Determine the [X, Y] coordinate at the center of the cell enclosing the given text.  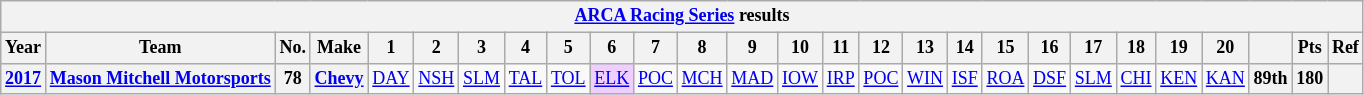
KEN [1179, 78]
14 [964, 48]
89th [1270, 78]
2017 [24, 78]
MCH [702, 78]
5 [568, 48]
2 [436, 48]
TAL [525, 78]
Pts [1310, 48]
18 [1136, 48]
11 [840, 48]
IOW [800, 78]
KAN [1226, 78]
DAY [391, 78]
20 [1226, 48]
ISF [964, 78]
17 [1093, 48]
3 [482, 48]
13 [926, 48]
Team [160, 48]
MAD [752, 78]
10 [800, 48]
78 [292, 78]
CHI [1136, 78]
WIN [926, 78]
Mason Mitchell Motorsports [160, 78]
9 [752, 48]
1 [391, 48]
15 [1006, 48]
Make [339, 48]
TOL [568, 78]
ROA [1006, 78]
Year [24, 48]
ARCA Racing Series results [682, 16]
8 [702, 48]
NSH [436, 78]
12 [881, 48]
4 [525, 48]
Chevy [339, 78]
16 [1050, 48]
ELK [612, 78]
IRP [840, 78]
6 [612, 48]
No. [292, 48]
19 [1179, 48]
7 [656, 48]
180 [1310, 78]
Ref [1346, 48]
DSF [1050, 78]
